Pinpoint the cell where the given text exists, returning its [x, y] midpoint coordinate. 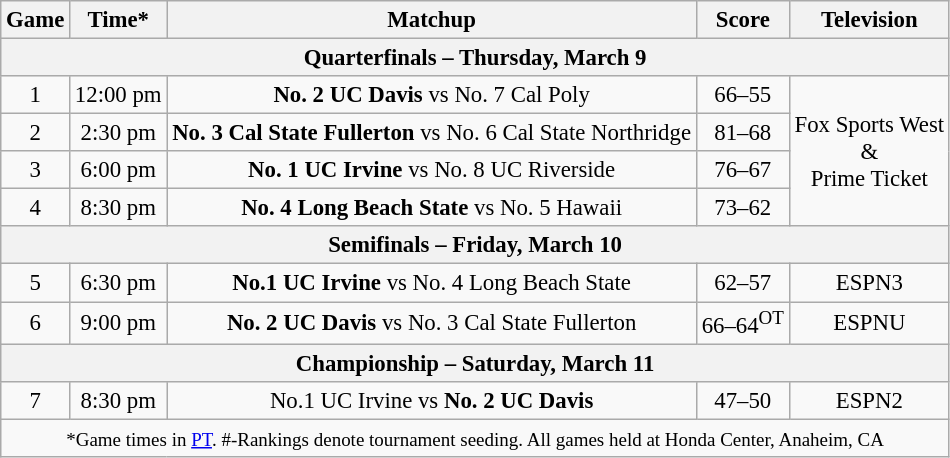
3 [36, 170]
9:00 pm [118, 323]
5 [36, 283]
No.1 UC Irvine vs No. 2 UC Davis [432, 400]
No.1 UC Irvine vs No. 4 Long Beach State [432, 283]
Score [742, 20]
Quarterfinals – Thursday, March 9 [476, 58]
66–55 [742, 95]
76–67 [742, 170]
47–50 [742, 400]
4 [36, 208]
2 [36, 133]
Time* [118, 20]
12:00 pm [118, 95]
62–57 [742, 283]
6 [36, 323]
ESPN3 [869, 283]
2:30 pm [118, 133]
No. 4 Long Beach State vs No. 5 Hawaii [432, 208]
Matchup [432, 20]
81–68 [742, 133]
66–64OT [742, 323]
73–62 [742, 208]
No. 2 UC Davis vs No. 3 Cal State Fullerton [432, 323]
No. 3 Cal State Fullerton vs No. 6 Cal State Northridge [432, 133]
1 [36, 95]
Semifinals – Friday, March 10 [476, 245]
Television [869, 20]
No. 2 UC Davis vs No. 7 Cal Poly [432, 95]
Fox Sports West&Prime Ticket [869, 151]
ESPN2 [869, 400]
*Game times in PT. #-Rankings denote tournament seeding. All games held at Honda Center, Anaheim, CA [476, 438]
No. 1 UC Irvine vs No. 8 UC Riverside [432, 170]
6:30 pm [118, 283]
Championship – Saturday, March 11 [476, 363]
Game [36, 20]
ESPNU [869, 323]
7 [36, 400]
6:00 pm [118, 170]
